Return [X, Y] of the center of cell containing provided text 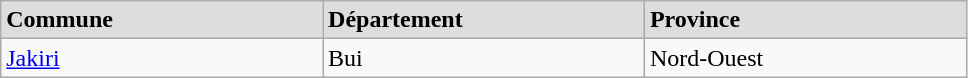
Nord-Ouest [805, 58]
Province [805, 20]
Commune [162, 20]
Jakiri [162, 58]
Département [484, 20]
Bui [484, 58]
